Output the (x, y) coordinate of the center of the cell containing the given text.  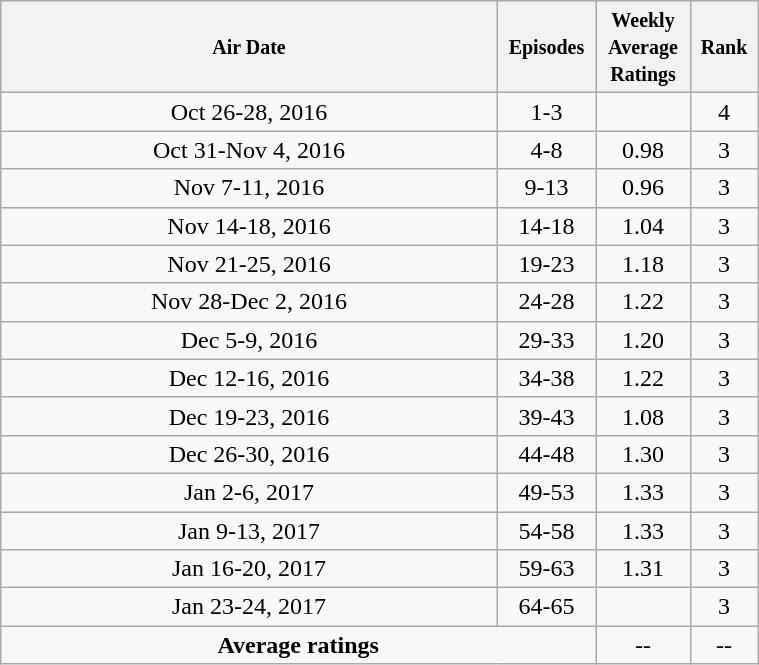
Dec 5-9, 2016 (249, 340)
4-8 (546, 150)
Jan 9-13, 2017 (249, 531)
Jan 2-6, 2017 (249, 492)
Average ratings (298, 645)
39-43 (546, 416)
Nov 14-18, 2016 (249, 226)
Episodes (546, 47)
Dec 26-30, 2016 (249, 454)
Weekly Average Ratings (644, 47)
0.96 (644, 188)
29-33 (546, 340)
54-58 (546, 531)
1.08 (644, 416)
1.04 (644, 226)
1.31 (644, 569)
Oct 26-28, 2016 (249, 112)
Jan 23-24, 2017 (249, 607)
Dec 12-16, 2016 (249, 378)
Rank (724, 47)
24-28 (546, 302)
14-18 (546, 226)
9-13 (546, 188)
49-53 (546, 492)
34-38 (546, 378)
Air Date (249, 47)
19-23 (546, 264)
Oct 31-Nov 4, 2016 (249, 150)
Jan 16-20, 2017 (249, 569)
1.20 (644, 340)
64-65 (546, 607)
Nov 28-Dec 2, 2016 (249, 302)
Nov 21-25, 2016 (249, 264)
1-3 (546, 112)
0.98 (644, 150)
Nov 7-11, 2016 (249, 188)
Dec 19-23, 2016 (249, 416)
59-63 (546, 569)
1.18 (644, 264)
44-48 (546, 454)
4 (724, 112)
1.30 (644, 454)
